Return the [x, y] coordinate for the center point of the cell that contains the specified text.  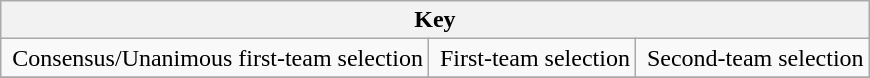
Consensus/Unanimous first-team selection [215, 58]
First-team selection [532, 58]
Key [435, 20]
Second-team selection [752, 58]
